Return the (x, y) coordinate for the center point of the cell that contains the specified text.  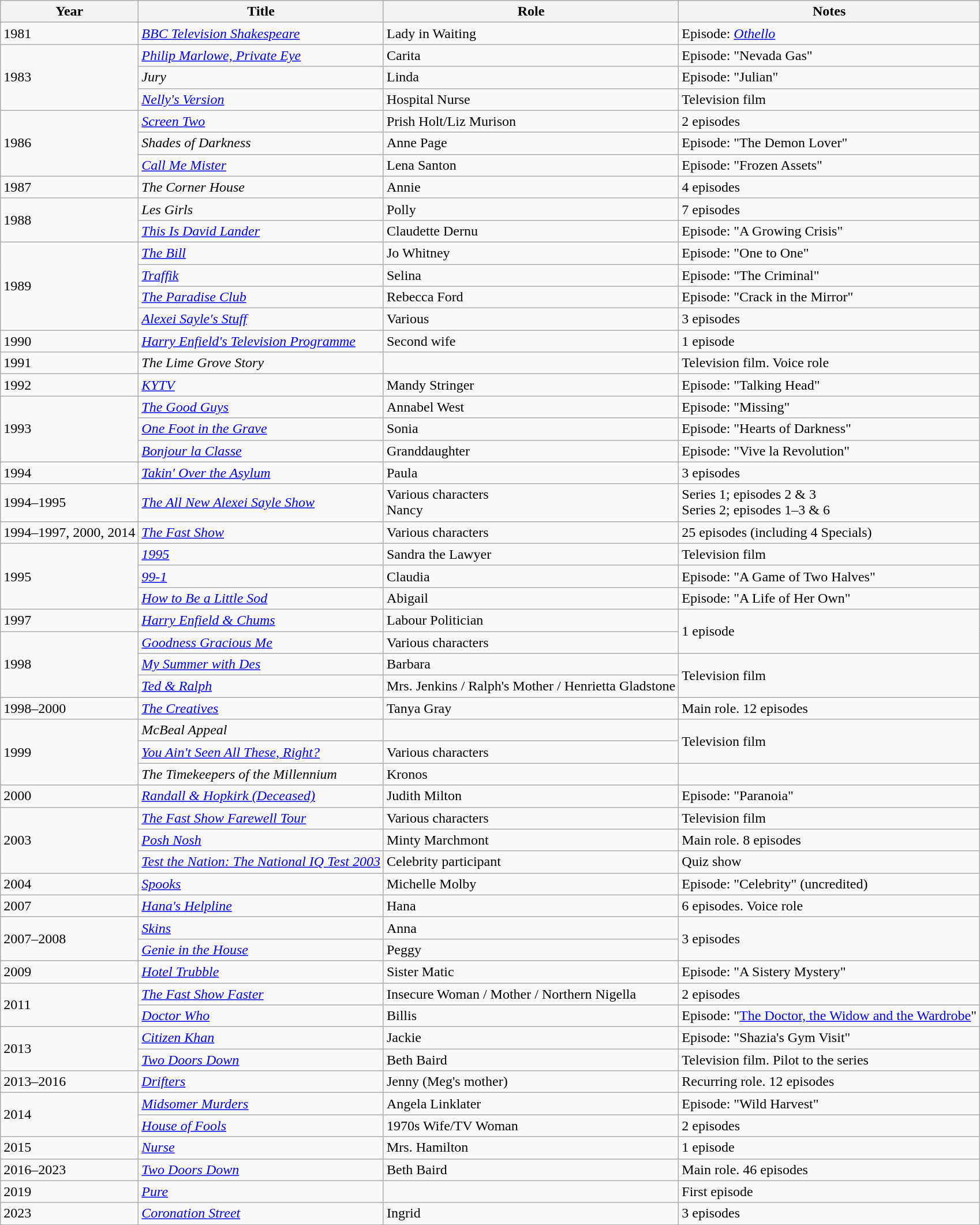
Peggy (531, 950)
1983 (69, 77)
Citizen Khan (261, 1038)
Minty Marchmont (531, 840)
Quiz show (829, 862)
Mrs. Hamilton (531, 1148)
Sister Matic (531, 972)
Episode: "The Criminal" (829, 275)
Episode: "Wild Harvest" (829, 1104)
Main role. 46 episodes (829, 1170)
Mandy Stringer (531, 385)
Episode: "Celebrity" (uncredited) (829, 884)
The Fast Show Faster (261, 994)
1987 (69, 187)
Paula (531, 473)
2011 (69, 1004)
Spooks (261, 884)
Michelle Molby (531, 884)
2003 (69, 840)
Series 1; episodes 2 & 3Series 2; episodes 1–3 & 6 (829, 502)
1998 (69, 664)
Episode: "The Doctor, the Widow and the Wardrobe" (829, 1016)
Annabel West (531, 407)
Judith Milton (531, 796)
Episode: "Frozen Assets" (829, 165)
This Is David Lander (261, 231)
1990 (69, 341)
House of Fools (261, 1126)
The Good Guys (261, 407)
Episode: "Talking Head" (829, 385)
Role (531, 12)
Randall & Hopkirk (Deceased) (261, 796)
1994 (69, 473)
Pure (261, 1192)
Hospital Nurse (531, 99)
Main role. 8 episodes (829, 840)
Ingrid (531, 1213)
Claudia (531, 576)
Abigail (531, 598)
Harry Enfield & Chums (261, 620)
Claudette Dernu (531, 231)
Year (69, 12)
Midsomer Murders (261, 1104)
Lena Santon (531, 165)
6 episodes. Voice role (829, 906)
Jenny (Meg's mother) (531, 1082)
1998–2000 (69, 708)
2007–2008 (69, 939)
4 episodes (829, 187)
Title (261, 12)
1991 (69, 363)
Episode: "A Life of Her Own" (829, 598)
Selina (531, 275)
Alexei Sayle's Stuff (261, 319)
Drifters (261, 1082)
Call Me Mister (261, 165)
Linda (531, 77)
Jackie (531, 1038)
Labour Politician (531, 620)
Takin' Over the Asylum (261, 473)
1999 (69, 752)
Episode: "Vive la Revolution" (829, 451)
The Creatives (261, 708)
Celebrity participant (531, 862)
Television film. Voice role (829, 363)
One Foot in the Grave (261, 429)
The Corner House (261, 187)
You Ain't Seen All These, Right? (261, 752)
Episode: "The Demon Lover" (829, 143)
Episode: "Paranoia" (829, 796)
The Paradise Club (261, 297)
2023 (69, 1213)
Notes (829, 12)
Shades of Darkness (261, 143)
Episode: "Nevada Gas" (829, 55)
Angela Linklater (531, 1104)
Various charactersNancy (531, 502)
2016–2023 (69, 1170)
1988 (69, 220)
Episode: "A Growing Crisis" (829, 231)
Recurring role. 12 episodes (829, 1082)
Prish Holt/Liz Murison (531, 121)
Bonjour la Classe (261, 451)
First episode (829, 1192)
2013 (69, 1049)
Hotel Trubble (261, 972)
Traffik (261, 275)
The Bill (261, 253)
The Fast Show (261, 532)
Episode: "Crack in the Mirror" (829, 297)
Barbara (531, 664)
99-1 (261, 576)
Sandra the Lawyer (531, 554)
Lady in Waiting (531, 33)
2009 (69, 972)
Episode: "One to One" (829, 253)
Hana's Helpline (261, 906)
The All New Alexei Sayle Show (261, 502)
My Summer with Des (261, 664)
Mrs. Jenkins / Ralph's Mother / Henrietta Gladstone (531, 686)
Second wife (531, 341)
Annie (531, 187)
7 episodes (829, 209)
Tanya Gray (531, 708)
Various (531, 319)
Test the Nation: The National IQ Test 2003 (261, 862)
1993 (69, 429)
Ted & Ralph (261, 686)
Main role. 12 episodes (829, 708)
Nelly's Version (261, 99)
Goodness Gracious Me (261, 643)
Television film. Pilot to the series (829, 1060)
1997 (69, 620)
1986 (69, 143)
Anna (531, 928)
Philip Marlowe, Private Eye (261, 55)
Nurse (261, 1148)
Coronation Street (261, 1213)
Episode: "A Sistery Mystery" (829, 972)
2007 (69, 906)
Jo Whitney (531, 253)
The Timekeepers of the Millennium (261, 774)
Anne Page (531, 143)
The Lime Grove Story (261, 363)
Hana (531, 906)
Genie in the House (261, 950)
BBC Television Shakespeare (261, 33)
2014 (69, 1115)
1994–1997, 2000, 2014 (69, 532)
Rebecca Ford (531, 297)
2000 (69, 796)
2013–2016 (69, 1082)
2004 (69, 884)
Sonia (531, 429)
Harry Enfield's Television Programme (261, 341)
2015 (69, 1148)
Posh Nosh (261, 840)
25 episodes (including 4 Specials) (829, 532)
KYTV (261, 385)
Episode: "Shazia's Gym Visit" (829, 1038)
Episode: "Hearts of Darkness" (829, 429)
1970s Wife/TV Woman (531, 1126)
1981 (69, 33)
Doctor Who (261, 1016)
2019 (69, 1192)
Billis (531, 1016)
1994–1995 (69, 502)
The Fast Show Farewell Tour (261, 818)
Screen Two (261, 121)
McBeal Appeal (261, 730)
How to Be a Little Sod (261, 598)
Jury (261, 77)
Carita (531, 55)
Episode: Othello (829, 33)
Kronos (531, 774)
Episode: "A Game of Two Halves" (829, 576)
1989 (69, 286)
Granddaughter (531, 451)
1992 (69, 385)
Skins (261, 928)
Insecure Woman / Mother / Northern Nigella (531, 994)
Episode: "Julian" (829, 77)
Episode: "Missing" (829, 407)
Les Girls (261, 209)
Polly (531, 209)
